Return (X, Y) of the center of cell containing provided text 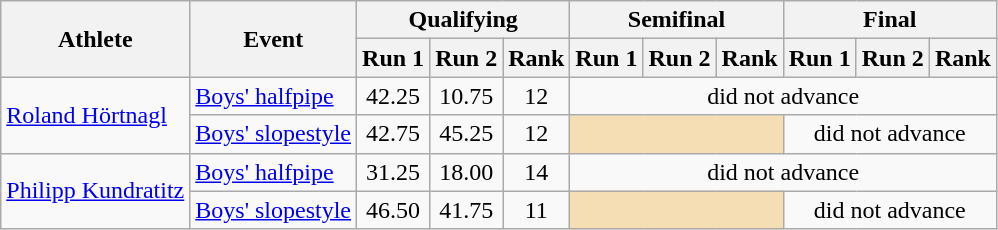
41.75 (466, 210)
42.25 (394, 96)
46.50 (394, 210)
Philipp Kundratitz (96, 191)
31.25 (394, 172)
Athlete (96, 39)
10.75 (466, 96)
14 (536, 172)
18.00 (466, 172)
Roland Hörtnagl (96, 115)
Qualifying (464, 20)
42.75 (394, 134)
Semifinal (676, 20)
Event (274, 39)
Final (890, 20)
45.25 (466, 134)
11 (536, 210)
